Extract the [X, Y] coordinate from the center of the cell holding the provided text.  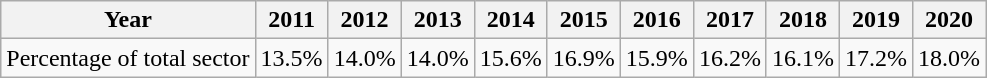
15.6% [510, 58]
Year [128, 20]
2013 [438, 20]
2011 [292, 20]
2020 [950, 20]
18.0% [950, 58]
2016 [656, 20]
16.1% [802, 58]
16.9% [584, 58]
Percentage of total sector [128, 58]
2015 [584, 20]
16.2% [730, 58]
13.5% [292, 58]
2012 [364, 20]
2018 [802, 20]
2017 [730, 20]
2019 [876, 20]
17.2% [876, 58]
2014 [510, 20]
15.9% [656, 58]
